For the text-containing cell, return its midpoint in (X, Y) coordinate format. 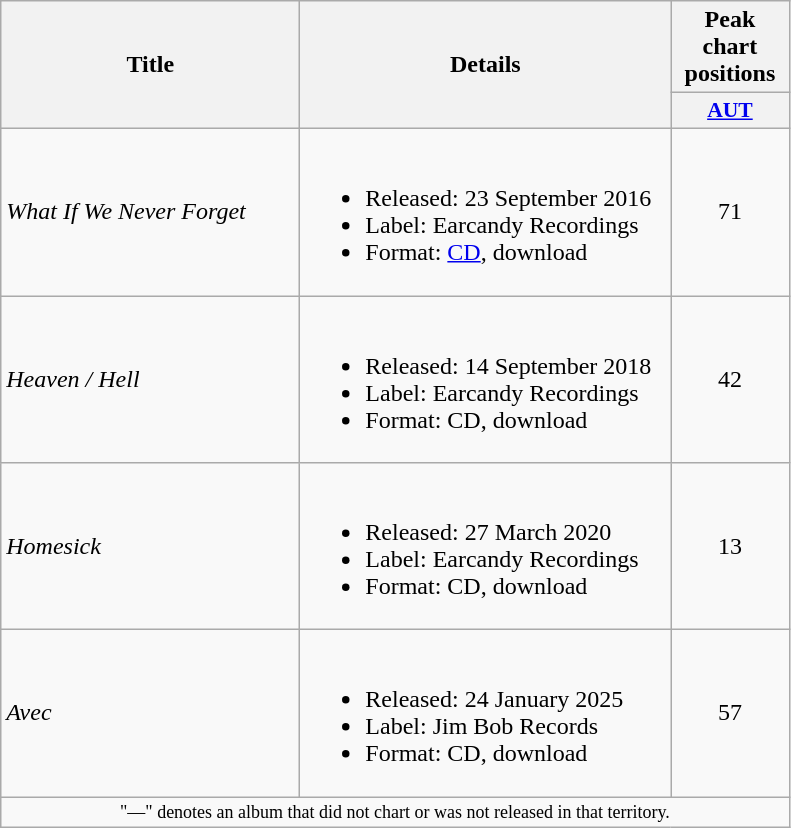
Released: 23 September 2016Label: Earcandy RecordingsFormat: CD, download (486, 212)
Released: 24 January 2025Label: Jim Bob RecordsFormat: CD, download (486, 714)
42 (730, 380)
Released: 14 September 2018Label: Earcandy RecordingsFormat: CD, download (486, 380)
AUT (730, 111)
Avec (150, 714)
What If We Never Forget (150, 212)
Homesick (150, 546)
Released: 27 March 2020Label: Earcandy RecordingsFormat: CD, download (486, 546)
Peak chart positions (730, 47)
Title (150, 65)
57 (730, 714)
13 (730, 546)
"—" denotes an album that did not chart or was not released in that territory. (395, 812)
Heaven / Hell (150, 380)
71 (730, 212)
Details (486, 65)
